Return (x, y) of the center of cell containing provided text 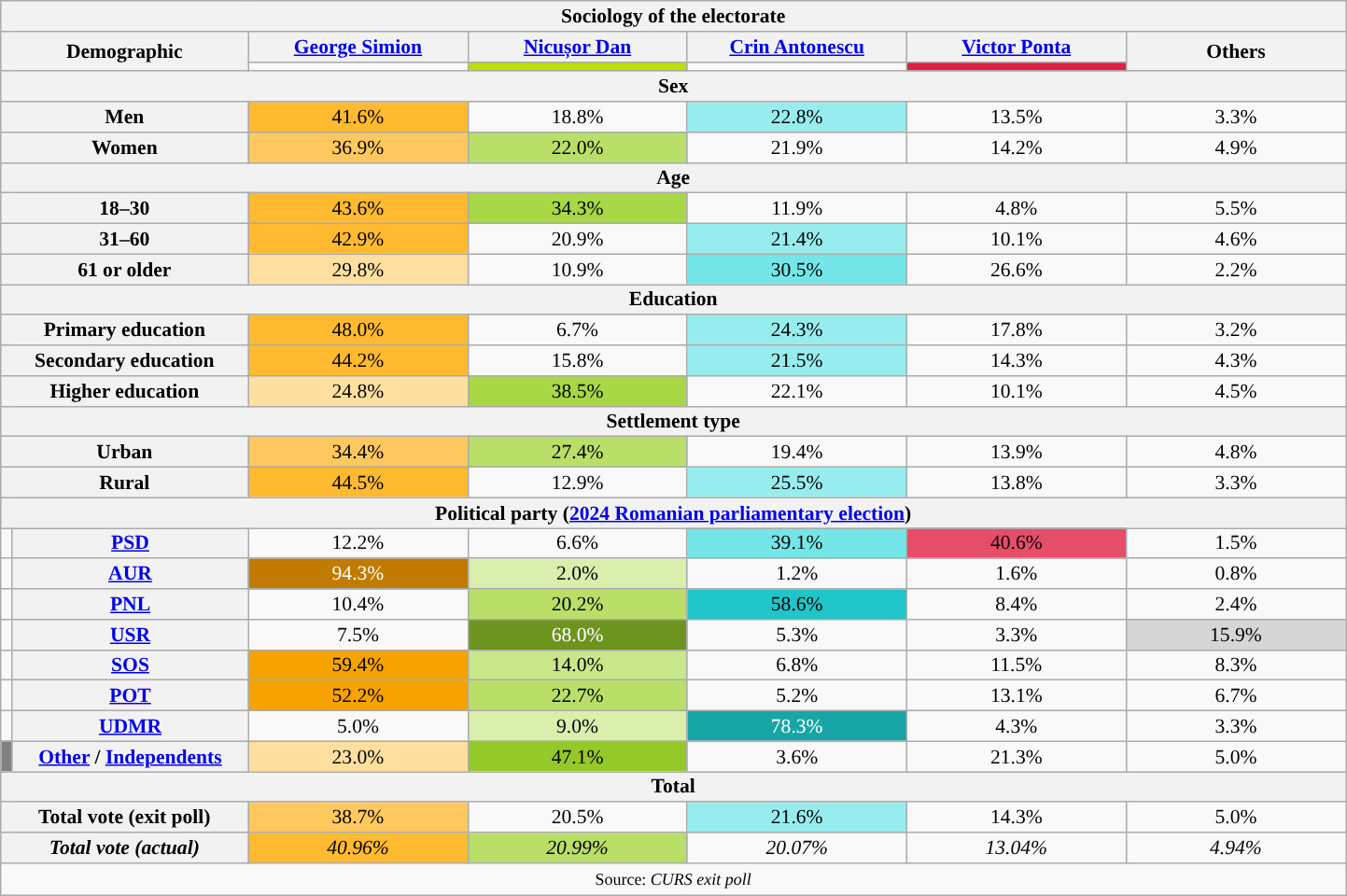
20.07% (797, 847)
52.2% (358, 696)
PNL (131, 605)
Other / Independents (131, 756)
6.8% (797, 665)
94.3% (358, 575)
Higher education (125, 392)
20.2% (577, 605)
40.6% (1016, 543)
44.2% (358, 360)
12.9% (577, 483)
Women (125, 147)
Source: CURS exit poll (674, 879)
78.3% (797, 726)
14.0% (577, 665)
42.9% (358, 239)
3.2% (1236, 330)
59.4% (358, 665)
15.8% (577, 360)
34.4% (358, 452)
31–60 (125, 239)
Nicușor Dan (577, 47)
Political party (2024 Romanian parliamentary election) (674, 513)
USR (131, 635)
29.8% (358, 269)
Sex (674, 88)
48.0% (358, 330)
38.7% (358, 818)
44.5% (358, 483)
9.0% (577, 726)
Education (674, 301)
15.9% (1236, 635)
21.3% (1016, 756)
4.5% (1236, 392)
22.7% (577, 696)
Settlement type (674, 422)
11.5% (1016, 665)
13.1% (1016, 696)
41.6% (358, 118)
22.8% (797, 118)
38.5% (577, 392)
24.3% (797, 330)
10.9% (577, 269)
68.0% (577, 635)
Urban (125, 452)
8.3% (1236, 665)
24.8% (358, 392)
58.6% (797, 605)
George Simion (358, 47)
21.6% (797, 818)
5.5% (1236, 209)
2.4% (1236, 605)
UDMR (131, 726)
Total (674, 788)
21.9% (797, 147)
8.4% (1016, 605)
2.0% (577, 575)
34.3% (577, 209)
Others (1236, 52)
23.0% (358, 756)
Victor Ponta (1016, 47)
26.6% (1016, 269)
25.5% (797, 483)
13.04% (1016, 847)
27.4% (577, 452)
11.9% (797, 209)
20.99% (577, 847)
10.4% (358, 605)
Primary education (125, 330)
20.5% (577, 818)
5.2% (797, 696)
Rural (125, 483)
7.5% (358, 635)
40.96% (358, 847)
19.4% (797, 452)
21.4% (797, 239)
43.6% (358, 209)
21.5% (797, 360)
22.0% (577, 147)
6.6% (577, 543)
Crin Antonescu (797, 47)
Men (125, 118)
12.2% (358, 543)
0.8% (1236, 575)
4.6% (1236, 239)
Secondary education (125, 360)
Total vote (actual) (125, 847)
2.2% (1236, 269)
17.8% (1016, 330)
13.5% (1016, 118)
20.9% (577, 239)
Demographic (125, 52)
30.5% (797, 269)
18.8% (577, 118)
1.2% (797, 575)
1.5% (1236, 543)
Total vote (exit poll) (125, 818)
5.3% (797, 635)
61 or older (125, 269)
POT (131, 696)
13.9% (1016, 452)
Sociology of the electorate (674, 17)
47.1% (577, 756)
36.9% (358, 147)
22.1% (797, 392)
1.6% (1016, 575)
4.94% (1236, 847)
13.8% (1016, 483)
3.6% (797, 756)
14.2% (1016, 147)
4.9% (1236, 147)
18–30 (125, 209)
Age (674, 177)
SOS (131, 665)
AUR (131, 575)
39.1% (797, 543)
PSD (131, 543)
